Determine the (x, y) coordinate at the center of the cell enclosing the given text.  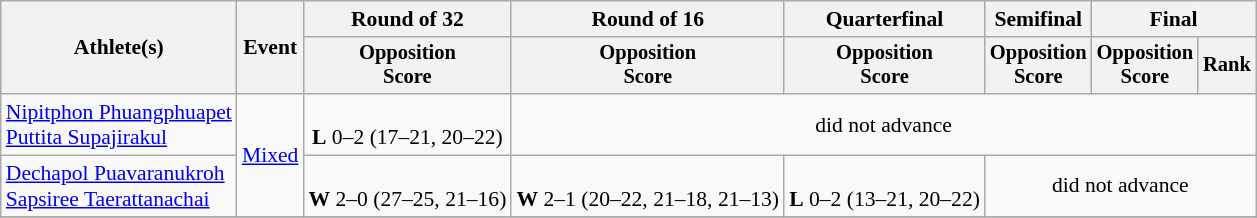
Nipitphon PhuangphuapetPuttita Supajirakul (119, 124)
Final (1174, 19)
L 0–2 (17–21, 20–22) (407, 124)
Event (270, 48)
Quarterfinal (884, 19)
Round of 16 (648, 19)
Round of 32 (407, 19)
W 2–1 (20–22, 21–18, 21–13) (648, 186)
Semifinal (1038, 19)
Mixed (270, 155)
Rank (1227, 66)
L 0–2 (13–21, 20–22) (884, 186)
Dechapol PuavaranukrohSapsiree Taerattanachai (119, 186)
W 2–0 (27–25, 21–16) (407, 186)
Athlete(s) (119, 48)
